Output the (x, y) coordinate of the center of the cell containing the given text.  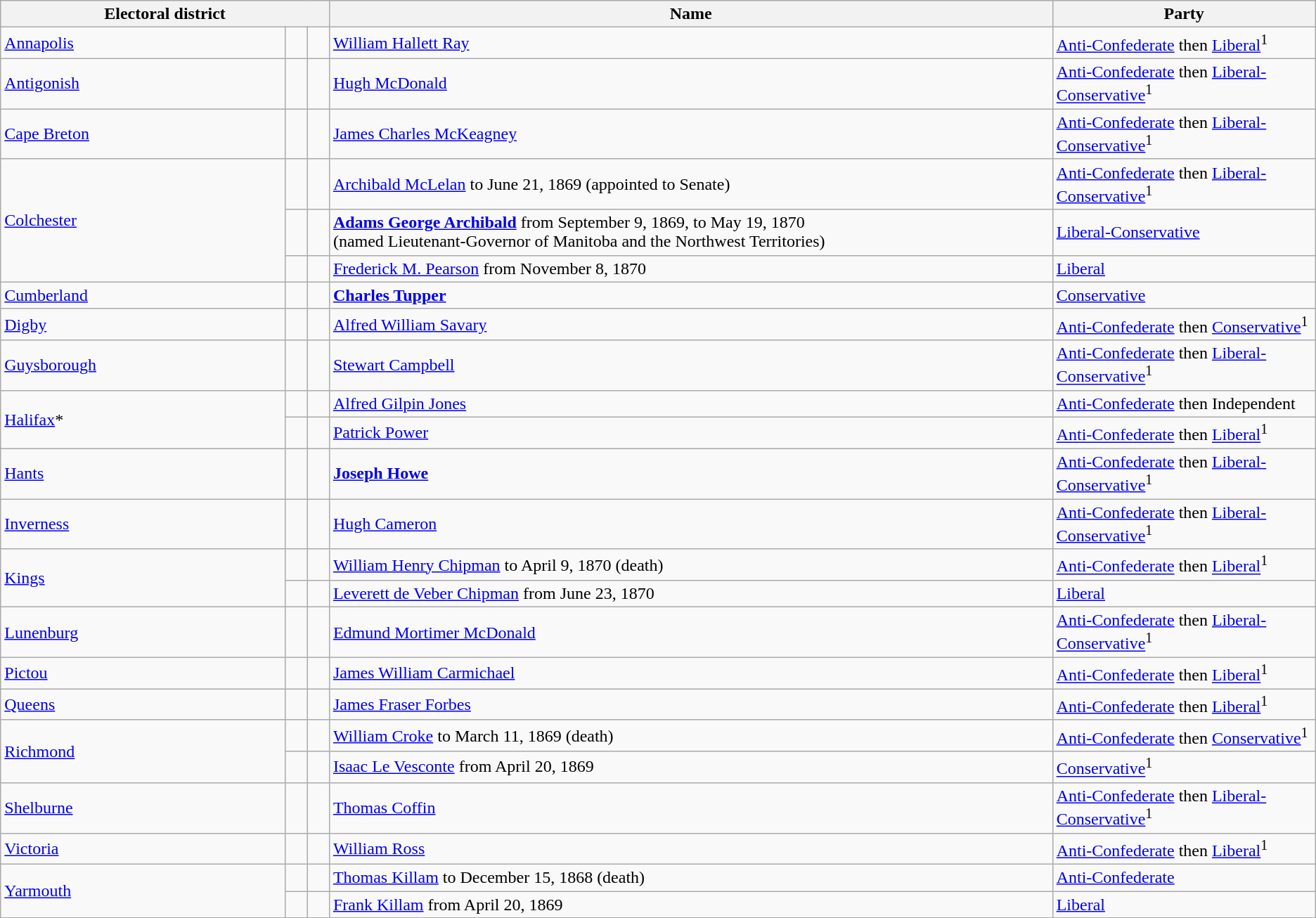
Halifax* (143, 419)
Anti-Confederate then Independent (1184, 403)
Shelburne (143, 808)
Patrick Power (690, 433)
James William Carmichael (690, 673)
Stewart Campbell (690, 366)
Frederick M. Pearson from November 8, 1870 (690, 269)
Annapolis (143, 44)
Pictou (143, 673)
Isaac Le Vesconte from April 20, 1869 (690, 768)
Yarmouth (143, 891)
Electoral district (165, 14)
Charles Tupper (690, 295)
Richmond (143, 751)
James Fraser Forbes (690, 704)
Kings (143, 578)
Digby (143, 325)
Cumberland (143, 295)
Hugh McDonald (690, 84)
William Croke to March 11, 1869 (death) (690, 735)
Archibald McLelan to June 21, 1869 (appointed to Senate) (690, 184)
Inverness (143, 524)
Hugh Cameron (690, 524)
Conservative1 (1184, 768)
Victoria (143, 849)
Name (690, 14)
Adams George Archibald from September 9, 1869, to May 19, 1870(named Lieutenant-Governor of Manitoba and the Northwest Territories) (690, 232)
Liberal-Conservative (1184, 232)
Joseph Howe (690, 474)
James Charles McKeagney (690, 134)
Edmund Mortimer McDonald (690, 633)
Anti-Confederate (1184, 878)
Leverett de Veber Chipman from June 23, 1870 (690, 594)
Antigonish (143, 84)
Alfred Gilpin Jones (690, 403)
William Hallett Ray (690, 44)
Party (1184, 14)
Thomas Coffin (690, 808)
Thomas Killam to December 15, 1868 (death) (690, 878)
Queens (143, 704)
Alfred William Savary (690, 325)
Frank Killam from April 20, 1869 (690, 905)
Cape Breton (143, 134)
Lunenburg (143, 633)
Conservative (1184, 295)
Hants (143, 474)
William Henry Chipman to April 9, 1870 (death) (690, 565)
Colchester (143, 221)
Guysborough (143, 366)
William Ross (690, 849)
